Scan for the cell matching the given text and deliver its [x, y] coordinate at center. 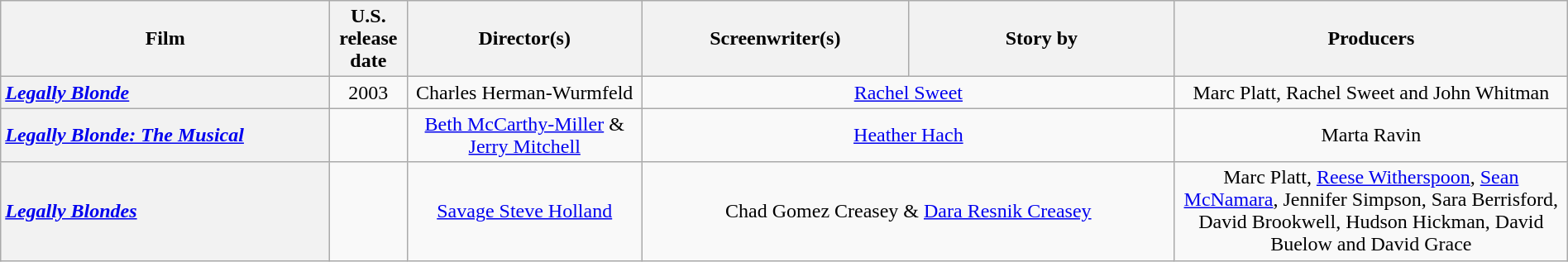
Marc Platt, Reese Witherspoon, Sean McNamara, Jennifer Simpson, Sara Berrisford, David Brookwell, Hudson Hickman, David Buelow and David Grace [1371, 212]
Marta Ravin [1371, 136]
Film [165, 39]
Charles Herman-Wurmfeld [524, 93]
Heather Hach [908, 136]
Savage Steve Holland [524, 212]
Legally Blonde [165, 93]
2003 [369, 93]
Director(s) [524, 39]
Screenwriter(s) [775, 39]
Rachel Sweet [908, 93]
Producers [1371, 39]
Chad Gomez Creasey & Dara Resnik Creasey [908, 212]
Story by [1041, 39]
U.S.release date [369, 39]
Legally Blonde: The Musical [165, 136]
Beth McCarthy-Miller & Jerry Mitchell [524, 136]
Marc Platt, Rachel Sweet and John Whitman [1371, 93]
Legally Blondes [165, 212]
